Return (X, Y) of the center of cell containing provided text 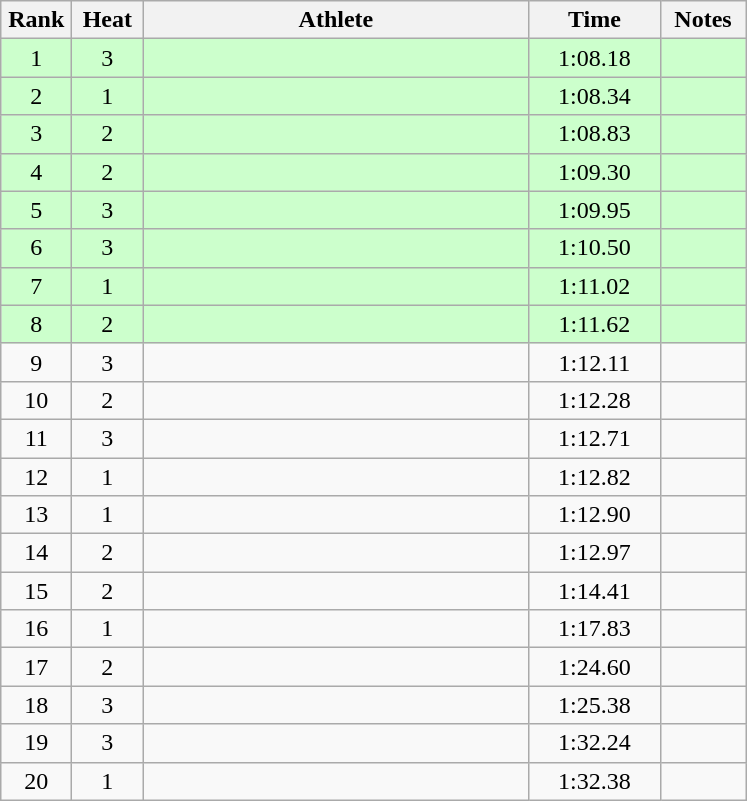
1:12.90 (594, 515)
7 (36, 286)
15 (36, 591)
1:10.50 (594, 248)
12 (36, 477)
4 (36, 172)
1:25.38 (594, 705)
19 (36, 743)
1:12.82 (594, 477)
1:09.30 (594, 172)
Heat (108, 20)
18 (36, 705)
1:12.28 (594, 400)
1:08.34 (594, 96)
1:08.18 (594, 58)
1:12.11 (594, 362)
6 (36, 248)
1:17.83 (594, 629)
1:32.38 (594, 781)
1:12.71 (594, 438)
9 (36, 362)
1:09.95 (594, 210)
1:14.41 (594, 591)
1:11.62 (594, 324)
1:32.24 (594, 743)
Notes (703, 20)
1:12.97 (594, 553)
10 (36, 400)
20 (36, 781)
13 (36, 515)
Rank (36, 20)
17 (36, 667)
11 (36, 438)
1:11.02 (594, 286)
1:24.60 (594, 667)
Time (594, 20)
Athlete (336, 20)
16 (36, 629)
14 (36, 553)
1:08.83 (594, 134)
8 (36, 324)
5 (36, 210)
